Provide the [X, Y] coordinate of the cell's center where the given text is located.  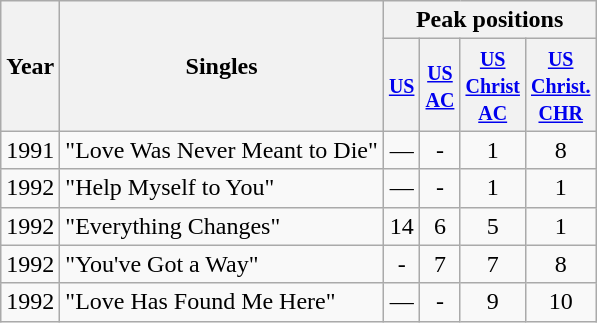
9 [493, 302]
"Everything Changes" [222, 226]
USChrist.CHR [560, 85]
1991 [30, 150]
"Help Myself to You" [222, 188]
Year [30, 66]
5 [493, 226]
"Love Has Found Me Here" [222, 302]
10 [560, 302]
USAC [440, 85]
Peak positions [490, 20]
USChristAC [493, 85]
6 [440, 226]
14 [402, 226]
"Love Was Never Meant to Die" [222, 150]
US [402, 85]
Singles [222, 66]
"You've Got a Way" [222, 264]
